From the cell containing the given text, extract its center point as (x, y) coordinate. 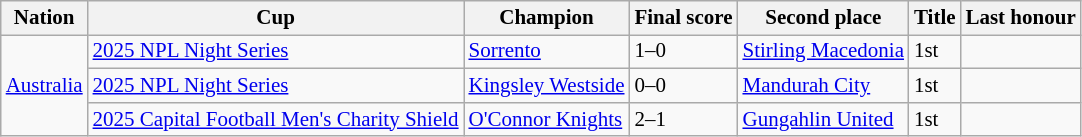
Cup (276, 18)
Title (935, 18)
0–0 (683, 86)
2–1 (683, 119)
Sorrento (547, 52)
Last honour (1020, 18)
Stirling Macedonia (824, 52)
1–0 (683, 52)
Gungahlin United (824, 119)
Champion (547, 18)
Australia (44, 86)
Mandurah City (824, 86)
Nation (44, 18)
Final score (683, 18)
O'Connor Knights (547, 119)
Second place (824, 18)
2025 Capital Football Men's Charity Shield (276, 119)
Kingsley Westside (547, 86)
